Determine the [X, Y] coordinate at the center of the cell enclosing the given text.  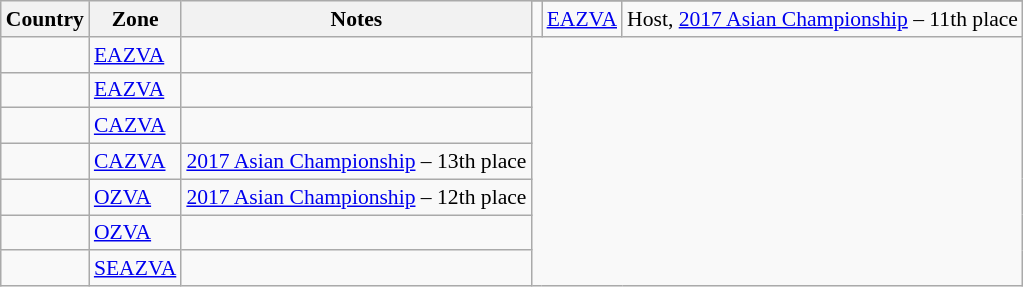
2017 Asian Championship – 13th place [356, 162]
SEAZVA [135, 269]
Country [45, 19]
Host, 2017 Asian Championship – 11th place [822, 19]
Zone [135, 19]
Notes [356, 19]
2017 Asian Championship – 12th place [356, 197]
